Extract the [x, y] coordinate from the center of the cell holding the provided text.  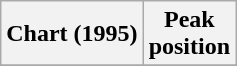
Chart (1995) [72, 34]
Peakposition [189, 34]
